Return [x, y] of the center of cell containing provided text 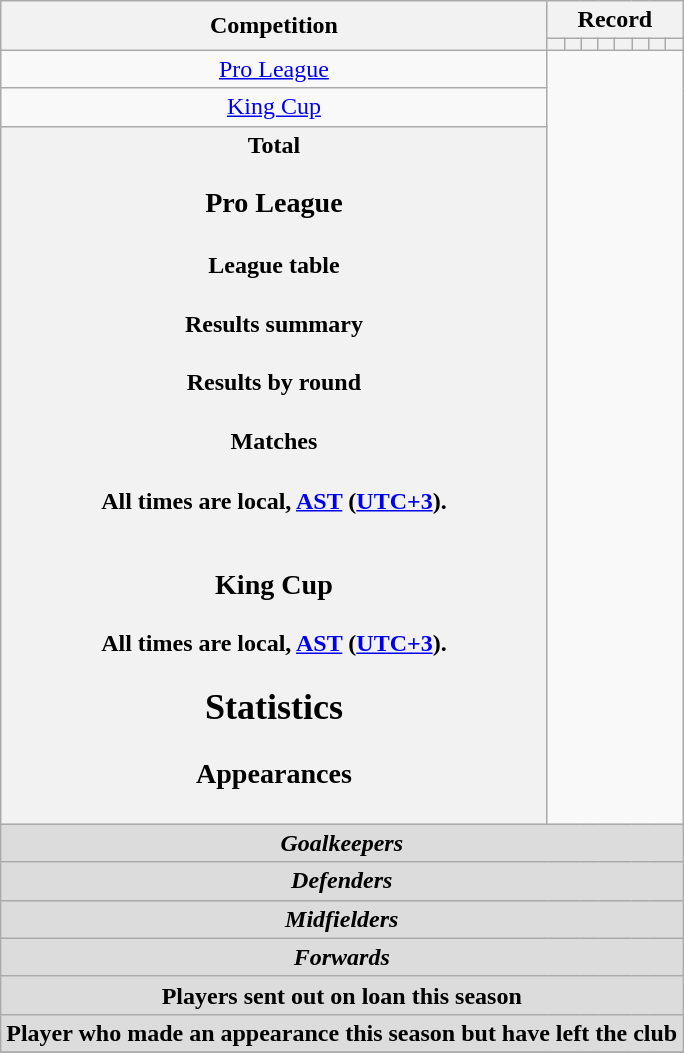
Forwards [342, 957]
Midfielders [342, 919]
Competition [274, 26]
Player who made an appearance this season but have left the club [342, 1033]
Goalkeepers [342, 843]
Record [615, 20]
Defenders [342, 881]
Players sent out on loan this season [342, 995]
Pro League [274, 69]
King Cup [274, 107]
